Search for the cell housing the specified text and yield its (x, y) center coordinate. 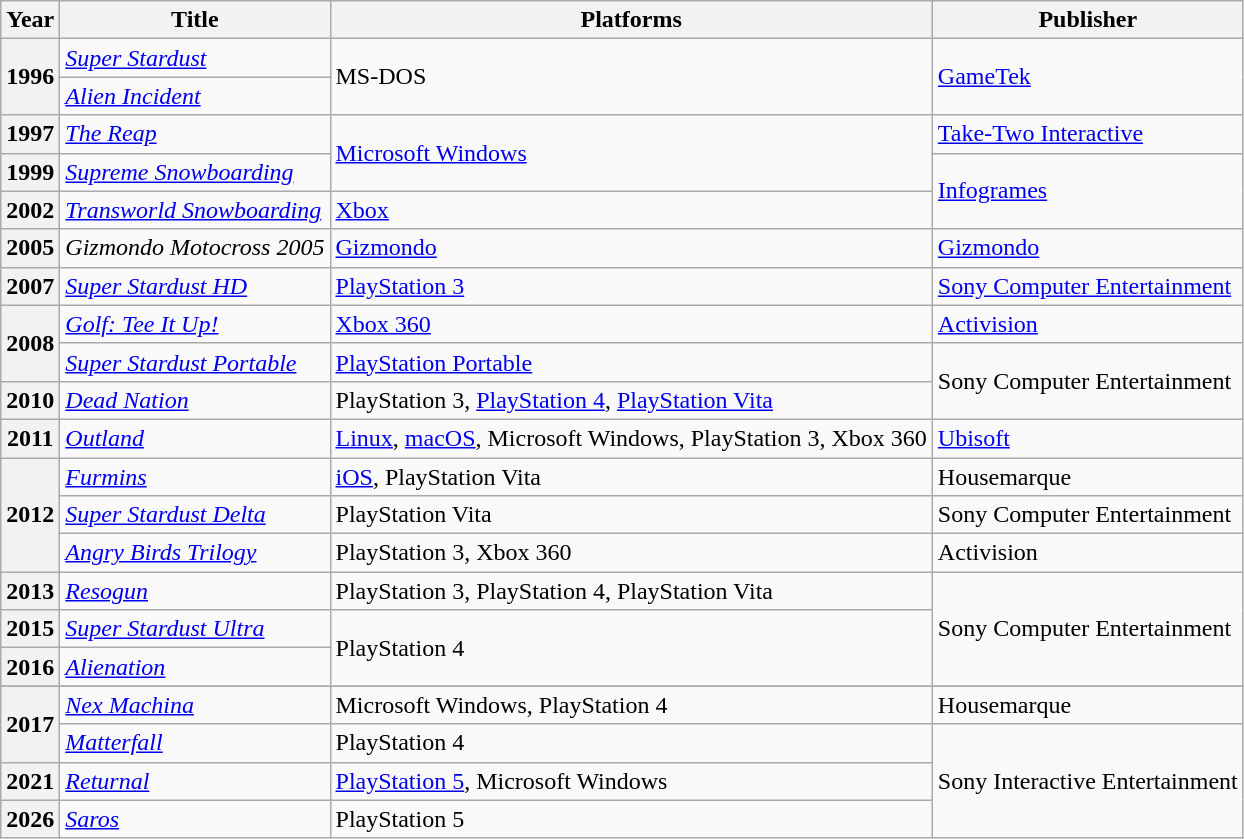
Supreme Snowboarding (195, 172)
2008 (30, 343)
Saros (195, 819)
PlayStation 5 (631, 819)
Super Stardust Delta (195, 515)
Resogun (195, 591)
Alien Incident (195, 96)
Microsoft Windows (631, 153)
2007 (30, 286)
2002 (30, 210)
Publisher (1088, 20)
Super Stardust Portable (195, 362)
Ubisoft (1088, 438)
Xbox 360 (631, 324)
2016 (30, 667)
2013 (30, 591)
Super Stardust (195, 58)
1996 (30, 77)
Title (195, 20)
GameTek (1088, 77)
1997 (30, 134)
2005 (30, 248)
2012 (30, 515)
PlayStation 3, Xbox 360 (631, 553)
Dead Nation (195, 400)
PlayStation Vita (631, 515)
Outland (195, 438)
Nex Machina (195, 705)
PlayStation 3 (631, 286)
2026 (30, 819)
MS-DOS (631, 77)
Linux, macOS, Microsoft Windows, PlayStation 3, Xbox 360 (631, 438)
Super Stardust HD (195, 286)
Microsoft Windows, PlayStation 4 (631, 705)
2010 (30, 400)
Furmins (195, 477)
1999 (30, 172)
2011 (30, 438)
Sony Interactive Entertainment (1088, 781)
Golf: Tee It Up! (195, 324)
Xbox (631, 210)
Take-Two Interactive (1088, 134)
Super Stardust Ultra (195, 629)
2017 (30, 724)
Matterfall (195, 743)
Gizmondo Motocross 2005 (195, 248)
Returnal (195, 781)
Year (30, 20)
PlayStation 5, Microsoft Windows (631, 781)
Platforms (631, 20)
iOS, PlayStation Vita (631, 477)
Angry Birds Trilogy (195, 553)
Transworld Snowboarding (195, 210)
2015 (30, 629)
2021 (30, 781)
The Reap (195, 134)
Alienation (195, 667)
PlayStation Portable (631, 362)
Infogrames (1088, 191)
